Find where the given text appears and provide that cell's center as (X, Y) coordinate. 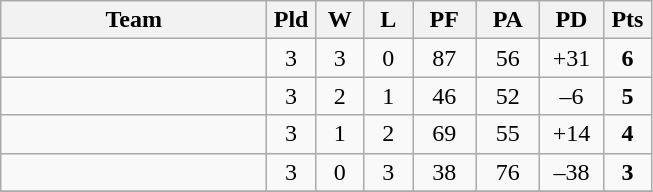
PF (444, 20)
PA (508, 20)
46 (444, 96)
PD (572, 20)
+31 (572, 58)
52 (508, 96)
Pld (292, 20)
5 (628, 96)
55 (508, 134)
–6 (572, 96)
4 (628, 134)
87 (444, 58)
+14 (572, 134)
–38 (572, 172)
69 (444, 134)
56 (508, 58)
Team (134, 20)
6 (628, 58)
76 (508, 172)
38 (444, 172)
Pts (628, 20)
L (388, 20)
W (340, 20)
